Output the [X, Y] coordinate of the center of the cell containing the given text.  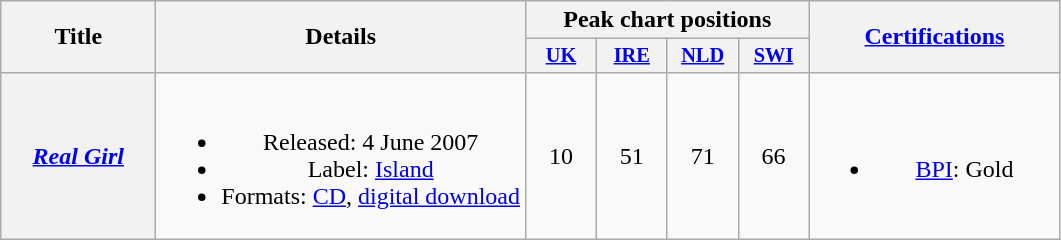
10 [562, 156]
66 [774, 156]
71 [702, 156]
BPI: Gold [934, 156]
Released: 4 June 2007Label: IslandFormats: CD, digital download [341, 156]
NLD [702, 56]
Peak chart positions [668, 20]
SWI [774, 56]
Certifications [934, 37]
Title [78, 37]
IRE [632, 56]
51 [632, 156]
Details [341, 37]
UK [562, 56]
Real Girl [78, 156]
